For the text-containing cell, return its midpoint in [x, y] coordinate format. 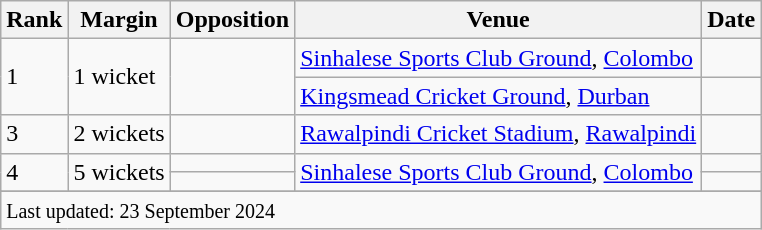
Date [732, 20]
Opposition [232, 20]
3 [34, 134]
Margin [119, 20]
5 wickets [119, 172]
Rank [34, 20]
Rawalpindi Cricket Stadium, Rawalpindi [498, 134]
1 wicket [119, 77]
Kingsmead Cricket Ground, Durban [498, 96]
4 [34, 172]
Last updated: 23 September 2024 [381, 210]
Venue [498, 20]
1 [34, 77]
2 wickets [119, 134]
